Detect which cell encompasses the target text, then output its [X, Y] center coordinate. 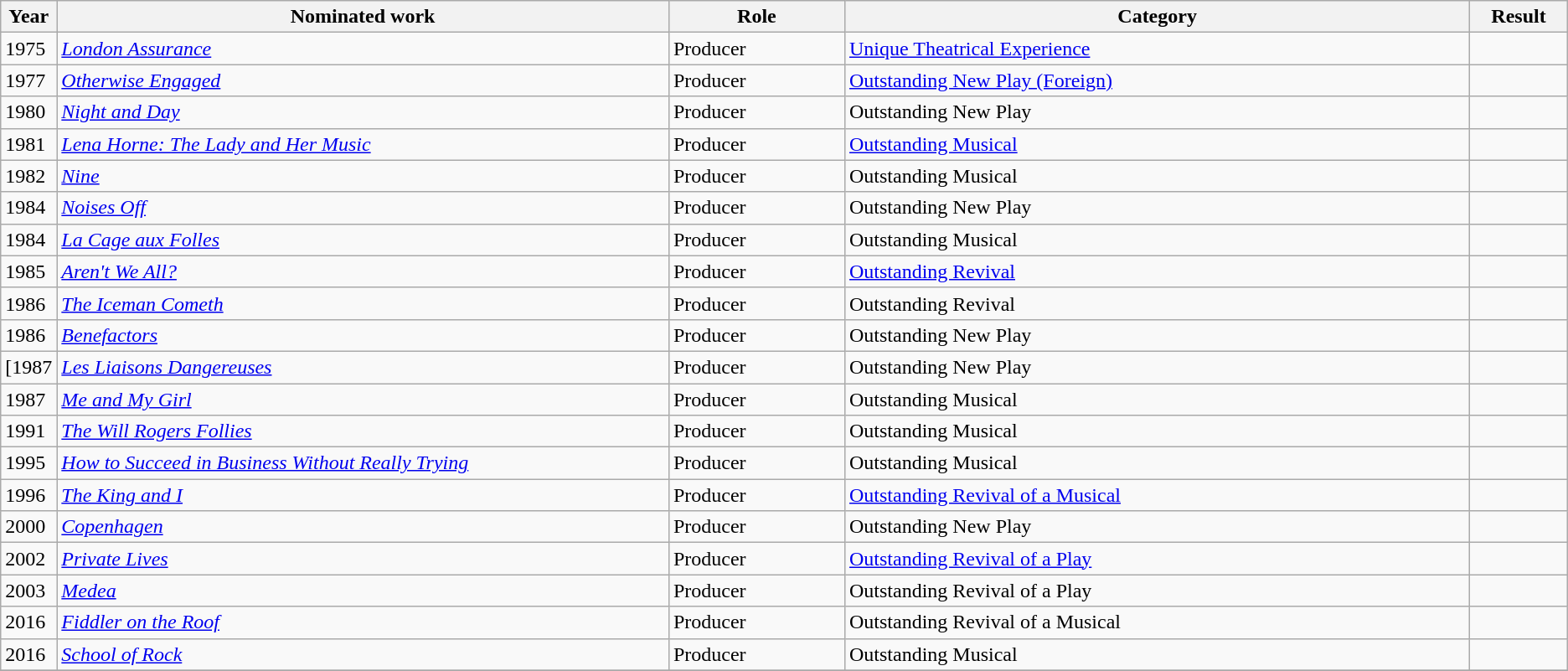
1991 [28, 431]
1977 [28, 80]
1982 [28, 176]
1995 [28, 463]
1981 [28, 144]
The Will Rogers Follies [364, 431]
The King and I [364, 495]
Nine [364, 176]
1975 [28, 49]
1987 [28, 400]
School of Rock [364, 654]
Medea [364, 591]
Benefactors [364, 335]
Result [1519, 17]
Nominated work [364, 17]
Lena Horne: The Lady and Her Music [364, 144]
2002 [28, 559]
Otherwise Engaged [364, 80]
Category [1157, 17]
Role [756, 17]
Noises Off [364, 208]
Night and Day [364, 112]
2000 [28, 527]
Copenhagen [364, 527]
Private Lives [364, 559]
Unique Theatrical Experience [1157, 49]
The Iceman Cometh [364, 303]
How to Succeed in Business Without Really Trying [364, 463]
La Cage aux Folles [364, 240]
1980 [28, 112]
Year [28, 17]
Aren't We All? [364, 271]
Me and My Girl [364, 400]
[1987 [28, 367]
2003 [28, 591]
1985 [28, 271]
Outstanding New Play (Foreign) [1157, 80]
London Assurance [364, 49]
Fiddler on the Roof [364, 622]
Les Liaisons Dangereuses [364, 367]
1996 [28, 495]
